Identify which cell holds the provided text, then report its (X, Y) central coordinate. 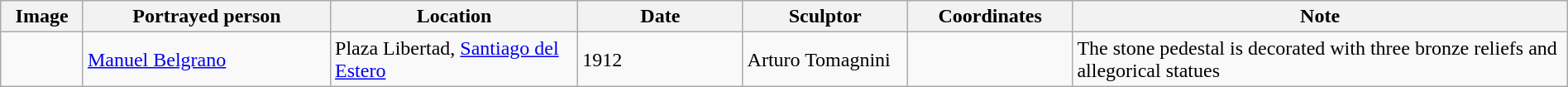
Image (42, 17)
Note (1320, 17)
Manuel Belgrano (207, 60)
Date (660, 17)
Arturo Tomagnini (825, 60)
Portrayed person (207, 17)
Location (455, 17)
1912 (660, 60)
Sculptor (825, 17)
Coordinates (989, 17)
The stone pedestal is decorated with three bronze reliefs and allegorical statues (1320, 60)
Plaza Libertad, Santiago del Estero (455, 60)
